Output the [x, y] coordinate of the center of the cell containing the given text.  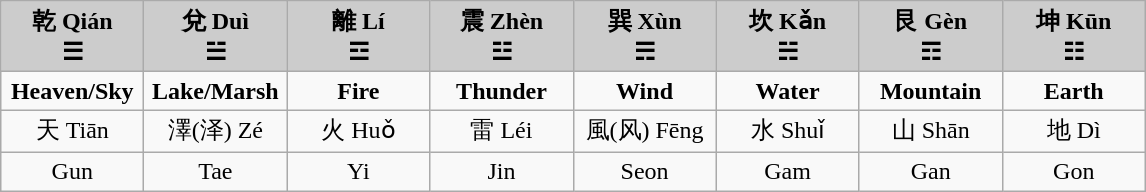
Gam [788, 171]
艮 Gèn☶ [930, 36]
Seon [644, 171]
Heaven/Sky [72, 91]
Earth [1074, 91]
震 Zhèn☳ [502, 36]
風(风) Fēng [644, 132]
坎 Kǎn☵ [788, 36]
兌 Duì☱ [216, 36]
Gun [72, 171]
Gon [1074, 171]
雷 Léi [502, 132]
巽 Xùn☴ [644, 36]
Gan [930, 171]
Yi [358, 171]
Water [788, 91]
山 Shān [930, 132]
離 Lí☲ [358, 36]
Tae [216, 171]
乾 Qián☰ [72, 36]
天 Tiān [72, 132]
Fire [358, 91]
火 Huǒ [358, 132]
Jin [502, 171]
水 Shuǐ [788, 132]
Lake/Marsh [216, 91]
Mountain [930, 91]
地 Dì [1074, 132]
坤 Kūn☷ [1074, 36]
Thunder [502, 91]
Wind [644, 91]
澤(泽) Zé [216, 132]
